Determine the [X, Y] coordinate at the center of the cell enclosing the given text.  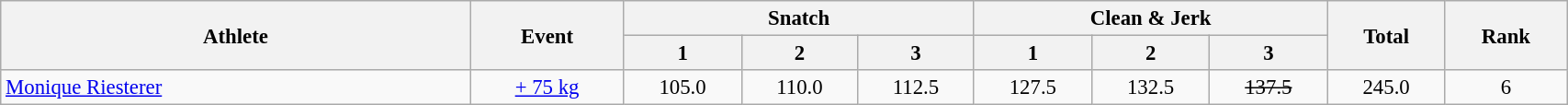
245.0 [1386, 87]
+ 75 kg [547, 87]
112.5 [917, 87]
Athlete [235, 35]
132.5 [1150, 87]
137.5 [1269, 87]
127.5 [1032, 87]
Event [547, 35]
Snatch [799, 18]
6 [1506, 87]
Clean & Jerk [1150, 18]
105.0 [682, 87]
110.0 [799, 87]
Total [1386, 35]
Rank [1506, 35]
Monique Riesterer [235, 87]
